Determine the [X, Y] coordinate at the center of the cell enclosing the given text.  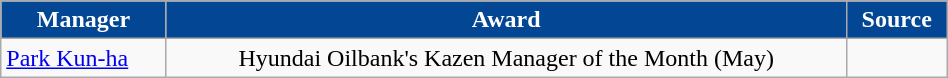
Park Kun-ha [84, 58]
Manager [84, 20]
Source [896, 20]
Hyundai Oilbank's Kazen Manager of the Month (May) [506, 58]
Award [506, 20]
